Return the (x, y) coordinate for the center point of the cell that contains the specified text.  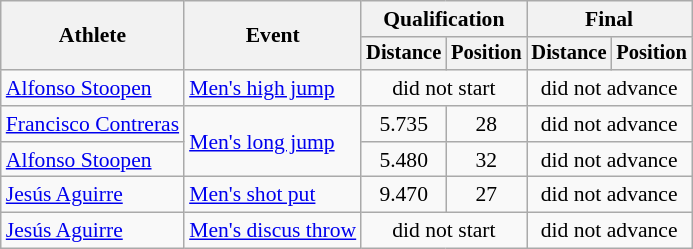
Athlete (92, 36)
Qualification (444, 19)
27 (486, 195)
5.480 (404, 160)
Men's long jump (272, 142)
9.470 (404, 195)
32 (486, 160)
5.735 (404, 124)
Men's discus throw (272, 231)
Final (608, 19)
Event (272, 36)
Men's high jump (272, 88)
Men's shot put (272, 195)
28 (486, 124)
Francisco Contreras (92, 124)
